Capture the cell that displays the provided text and extract its (x, y) central coordinate. 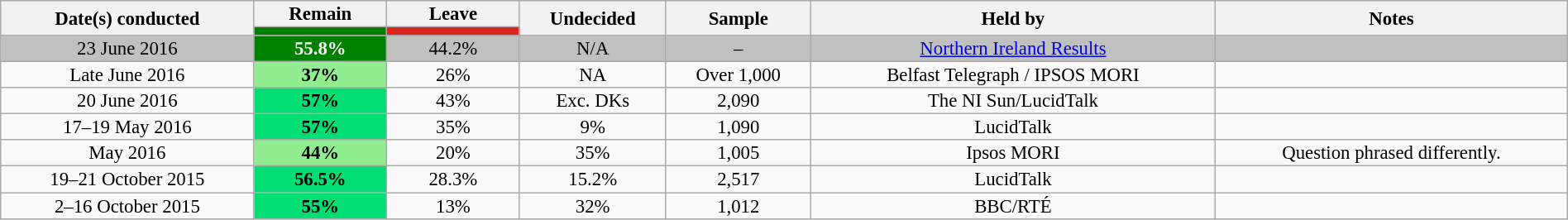
Leave (453, 14)
Over 1,000 (738, 75)
37% (321, 75)
2,090 (738, 101)
May 2016 (127, 154)
Exc. DKs (592, 101)
Belfast Telegraph / IPSOS MORI (1012, 75)
– (738, 49)
26% (453, 75)
43% (453, 101)
2,517 (738, 179)
55.8% (321, 49)
13% (453, 206)
28.3% (453, 179)
17–19 May 2016 (127, 127)
Ipsos MORI (1012, 154)
23 June 2016 (127, 49)
NA (592, 75)
9% (592, 127)
Notes (1392, 18)
56.5% (321, 179)
15.2% (592, 179)
Northern Ireland Results (1012, 49)
19–21 October 2015 (127, 179)
1,012 (738, 206)
Held by (1012, 18)
BBC/RTÉ (1012, 206)
Question phrased differently. (1392, 154)
1,090 (738, 127)
32% (592, 206)
Remain (321, 14)
20 June 2016 (127, 101)
2–16 October 2015 (127, 206)
55% (321, 206)
Date(s) conducted (127, 18)
Late June 2016 (127, 75)
Undecided (592, 18)
The NI Sun/LucidTalk (1012, 101)
Sample (738, 18)
44% (321, 154)
N/A (592, 49)
1,005 (738, 154)
44.2% (453, 49)
20% (453, 154)
